Scan for the cell matching the given text and deliver its (x, y) coordinate at center. 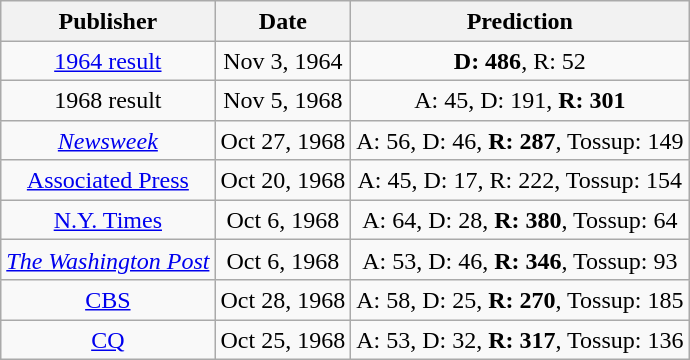
Oct 20, 1968 (283, 180)
Nov 5, 1968 (283, 100)
1968 result (108, 100)
D: 486, R: 52 (520, 61)
The Washington Post (108, 260)
A: 45, D: 17, R: 222, Tossup: 154 (520, 180)
Date (283, 21)
A: 58, D: 25, R: 270, Tossup: 185 (520, 300)
Newsweek (108, 140)
CQ (108, 340)
A: 56, D: 46, R: 287, Tossup: 149 (520, 140)
1964 result (108, 61)
A: 53, D: 46, R: 346, Tossup: 93 (520, 260)
Publisher (108, 21)
A: 53, D: 32, R: 317, Tossup: 136 (520, 340)
Oct 25, 1968 (283, 340)
A: 45, D: 191, R: 301 (520, 100)
Oct 27, 1968 (283, 140)
N.Y. Times (108, 220)
Associated Press (108, 180)
A: 64, D: 28, R: 380, Tossup: 64 (520, 220)
Nov 3, 1964 (283, 61)
CBS (108, 300)
Oct 28, 1968 (283, 300)
Prediction (520, 21)
